For the text-containing cell, return its midpoint in (x, y) coordinate format. 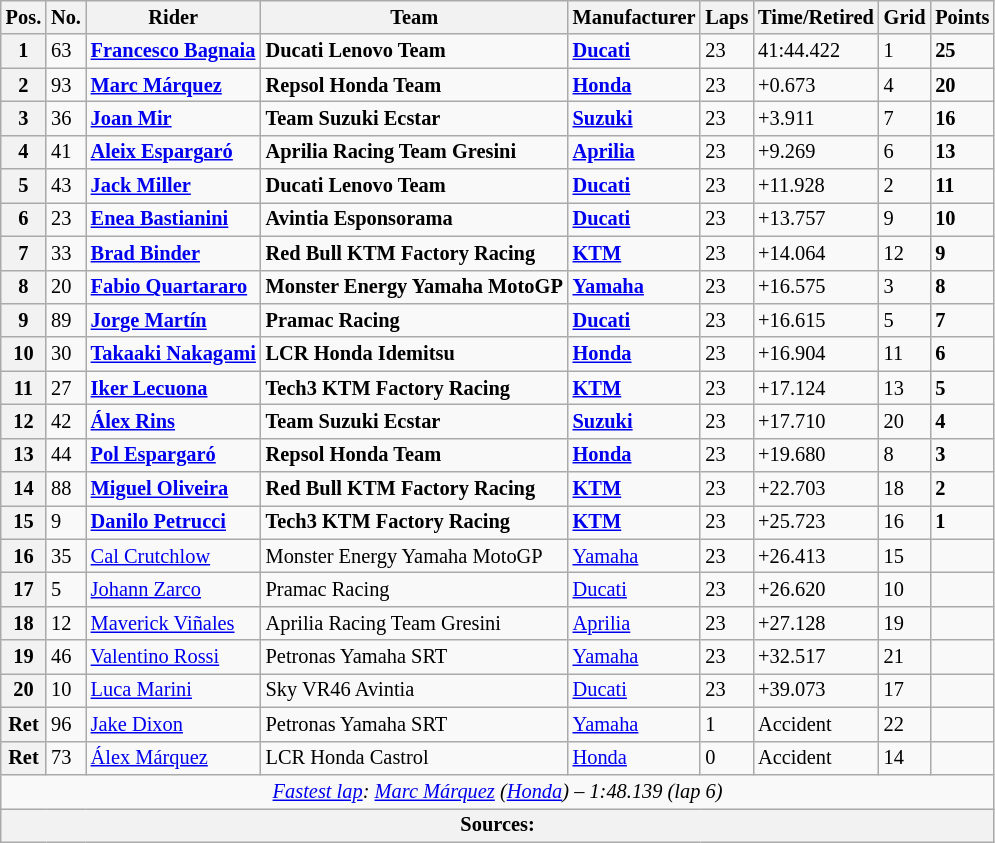
+22.703 (816, 489)
Pos. (24, 17)
+0.673 (816, 85)
30 (66, 354)
Enea Bastianini (174, 219)
21 (905, 657)
Jake Dixon (174, 724)
Valentino Rossi (174, 657)
22 (905, 724)
Álex Rins (174, 421)
+14.064 (816, 253)
Jorge Martín (174, 320)
Francesco Bagnaia (174, 51)
Sources: (498, 825)
Grid (905, 17)
+16.575 (816, 287)
+9.269 (816, 152)
Team (414, 17)
93 (66, 85)
+39.073 (816, 690)
Avintia Esponsorama (414, 219)
35 (66, 556)
73 (66, 758)
Cal Crutchlow (174, 556)
41 (66, 152)
+3.911 (816, 118)
Brad Binder (174, 253)
Joan Mir (174, 118)
+19.680 (816, 455)
44 (66, 455)
36 (66, 118)
Álex Márquez (174, 758)
LCR Honda Castrol (414, 758)
Luca Marini (174, 690)
46 (66, 657)
Iker Lecuona (174, 388)
Fabio Quartararo (174, 287)
Danilo Petrucci (174, 522)
LCR Honda Idemitsu (414, 354)
Manufacturer (634, 17)
+16.615 (816, 320)
Miguel Oliveira (174, 489)
63 (66, 51)
Fastest lap: Marc Márquez (Honda) – 1:48.139 (lap 6) (498, 791)
43 (66, 186)
Rider (174, 17)
Takaaki Nakagami (174, 354)
Points (962, 17)
No. (66, 17)
42 (66, 421)
+13.757 (816, 219)
Jack Miller (174, 186)
Marc Márquez (174, 85)
Pol Espargaró (174, 455)
96 (66, 724)
41:44.422 (816, 51)
33 (66, 253)
+26.413 (816, 556)
+11.928 (816, 186)
89 (66, 320)
Johann Zarco (174, 589)
+25.723 (816, 522)
+17.124 (816, 388)
Sky VR46 Avintia (414, 690)
+16.904 (816, 354)
+26.620 (816, 589)
+32.517 (816, 657)
Time/Retired (816, 17)
88 (66, 489)
Maverick Viñales (174, 623)
Aleix Espargaró (174, 152)
+17.710 (816, 421)
Laps (726, 17)
25 (962, 51)
+27.128 (816, 623)
0 (726, 758)
27 (66, 388)
